Pinpoint the cell where the given text exists, returning its (x, y) midpoint coordinate. 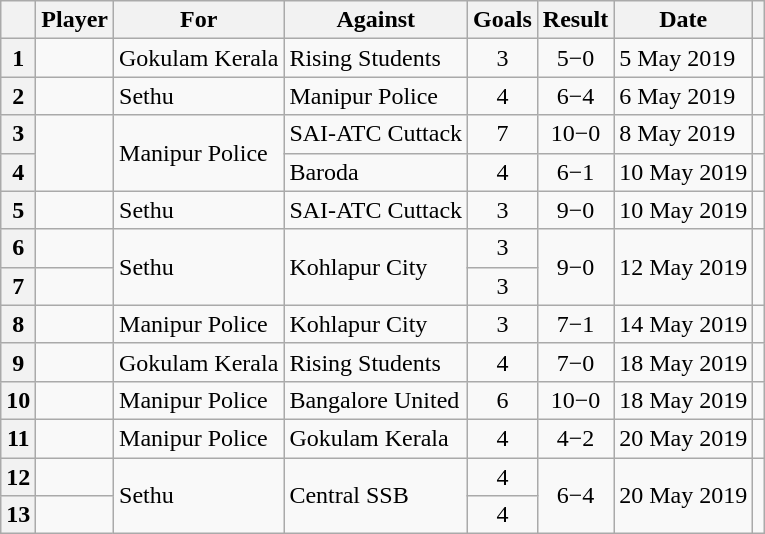
Central SSB (376, 496)
8 May 2019 (684, 134)
11 (18, 438)
6−1 (575, 172)
9 (18, 362)
Date (684, 20)
Player (75, 20)
14 May 2019 (684, 324)
For (199, 20)
10 (18, 400)
5−0 (575, 58)
12 (18, 477)
13 (18, 515)
2 (18, 96)
1 (18, 58)
6 May 2019 (684, 96)
Goals (503, 20)
7−0 (575, 362)
5 (18, 210)
Bangalore United (376, 400)
8 (18, 324)
5 May 2019 (684, 58)
Result (575, 20)
Against (376, 20)
12 May 2019 (684, 267)
4−2 (575, 438)
7−1 (575, 324)
Baroda (376, 172)
